Identify which cell holds the provided text, then report its [X, Y] central coordinate. 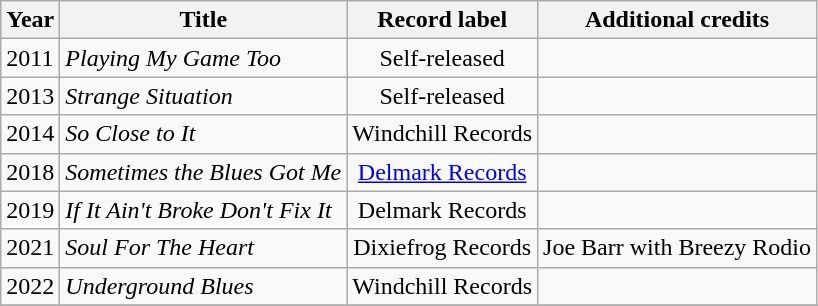
Underground Blues [204, 286]
2018 [30, 172]
2019 [30, 210]
So Close to It [204, 134]
Record label [442, 20]
Soul For The Heart [204, 248]
Dixiefrog Records [442, 248]
Playing My Game Too [204, 58]
Additional credits [678, 20]
2021 [30, 248]
2013 [30, 96]
Strange Situation [204, 96]
2022 [30, 286]
Sometimes the Blues Got Me [204, 172]
2011 [30, 58]
Year [30, 20]
Joe Barr with Breezy Rodio [678, 248]
If It Ain't Broke Don't Fix It [204, 210]
Title [204, 20]
2014 [30, 134]
